From the cell containing the given text, extract its center point as (X, Y) coordinate. 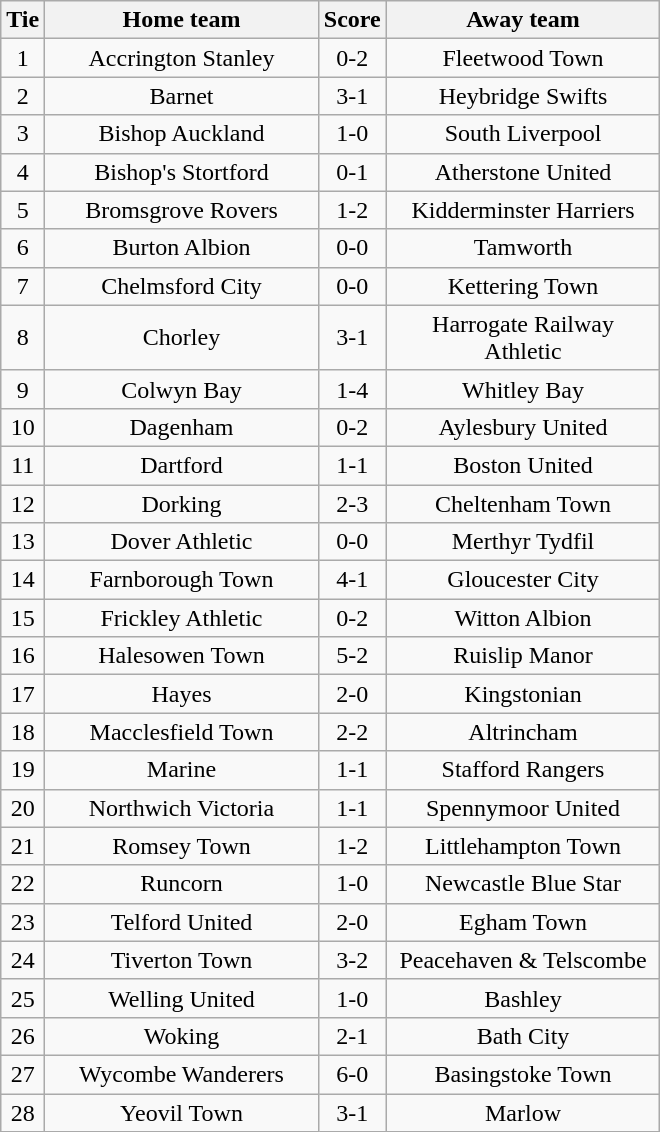
Tie (23, 20)
Basingstoke Town (523, 1074)
Littlehampton Town (523, 846)
23 (23, 922)
Kettering Town (523, 286)
Hayes (182, 694)
Barnet (182, 96)
11 (23, 465)
20 (23, 808)
Bishop Auckland (182, 134)
Dorking (182, 503)
2 (23, 96)
Altrincham (523, 732)
Cheltenham Town (523, 503)
Macclesfield Town (182, 732)
Welling United (182, 998)
Spennymoor United (523, 808)
3-2 (352, 960)
Farnborough Town (182, 580)
Peacehaven & Telscombe (523, 960)
Chorley (182, 338)
Frickley Athletic (182, 618)
0-1 (352, 172)
19 (23, 770)
6-0 (352, 1074)
16 (23, 656)
Away team (523, 20)
Dover Athletic (182, 542)
Romsey Town (182, 846)
15 (23, 618)
Accrington Stanley (182, 58)
Ruislip Manor (523, 656)
9 (23, 389)
Marine (182, 770)
Northwich Victoria (182, 808)
Burton Albion (182, 248)
Merthyr Tydfil (523, 542)
Chelmsford City (182, 286)
Colwyn Bay (182, 389)
Runcorn (182, 884)
Bath City (523, 1036)
17 (23, 694)
Woking (182, 1036)
4-1 (352, 580)
Fleetwood Town (523, 58)
2-3 (352, 503)
14 (23, 580)
Dagenham (182, 427)
5 (23, 210)
26 (23, 1036)
Whitley Bay (523, 389)
28 (23, 1113)
Telford United (182, 922)
5-2 (352, 656)
13 (23, 542)
Halesowen Town (182, 656)
25 (23, 998)
2-1 (352, 1036)
Gloucester City (523, 580)
Stafford Rangers (523, 770)
24 (23, 960)
22 (23, 884)
8 (23, 338)
3 (23, 134)
1 (23, 58)
Score (352, 20)
Aylesbury United (523, 427)
12 (23, 503)
Bashley (523, 998)
Bishop's Stortford (182, 172)
4 (23, 172)
Wycombe Wanderers (182, 1074)
Newcastle Blue Star (523, 884)
Kidderminster Harriers (523, 210)
6 (23, 248)
Home team (182, 20)
Tamworth (523, 248)
18 (23, 732)
7 (23, 286)
Harrogate Railway Athletic (523, 338)
Egham Town (523, 922)
21 (23, 846)
Witton Albion (523, 618)
27 (23, 1074)
2-2 (352, 732)
Atherstone United (523, 172)
10 (23, 427)
Boston United (523, 465)
Tiverton Town (182, 960)
Heybridge Swifts (523, 96)
Marlow (523, 1113)
Bromsgrove Rovers (182, 210)
South Liverpool (523, 134)
1-4 (352, 389)
Dartford (182, 465)
Yeovil Town (182, 1113)
Kingstonian (523, 694)
